Return (x, y) of the center of cell containing provided text 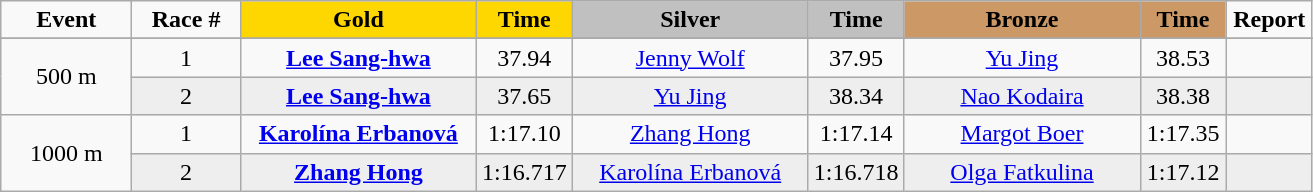
Margot Boer (1022, 134)
37.94 (524, 58)
38.34 (856, 96)
Jenny Wolf (690, 58)
500 m (66, 77)
Bronze (1022, 20)
38.38 (1183, 96)
1:16.717 (524, 172)
1000 m (66, 153)
1:17.12 (1183, 172)
Report (1269, 20)
1:17.10 (524, 134)
1:16.718 (856, 172)
Silver (690, 20)
37.65 (524, 96)
1:17.35 (1183, 134)
Olga Fatkulina (1022, 172)
Nao Kodaira (1022, 96)
Gold (358, 20)
38.53 (1183, 58)
37.95 (856, 58)
Event (66, 20)
Race # (186, 20)
1:17.14 (856, 134)
